Determine the [X, Y] coordinate at the center of the cell enclosing the given text.  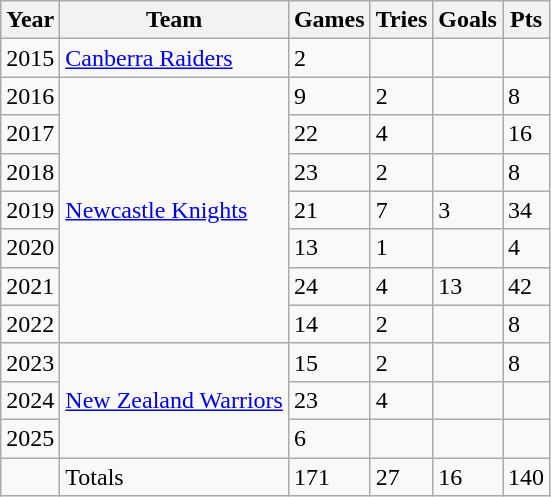
2015 [30, 58]
22 [329, 134]
34 [526, 210]
2021 [30, 286]
Games [329, 20]
24 [329, 286]
2018 [30, 172]
9 [329, 96]
140 [526, 477]
Pts [526, 20]
42 [526, 286]
21 [329, 210]
171 [329, 477]
Tries [402, 20]
2019 [30, 210]
New Zealand Warriors [174, 400]
2025 [30, 438]
2020 [30, 248]
Team [174, 20]
2022 [30, 324]
2017 [30, 134]
1 [402, 248]
2023 [30, 362]
7 [402, 210]
27 [402, 477]
3 [468, 210]
6 [329, 438]
Newcastle Knights [174, 210]
Year [30, 20]
Canberra Raiders [174, 58]
2016 [30, 96]
Goals [468, 20]
14 [329, 324]
Totals [174, 477]
2024 [30, 400]
15 [329, 362]
